Pinpoint the cell where the given text exists, returning its (x, y) midpoint coordinate. 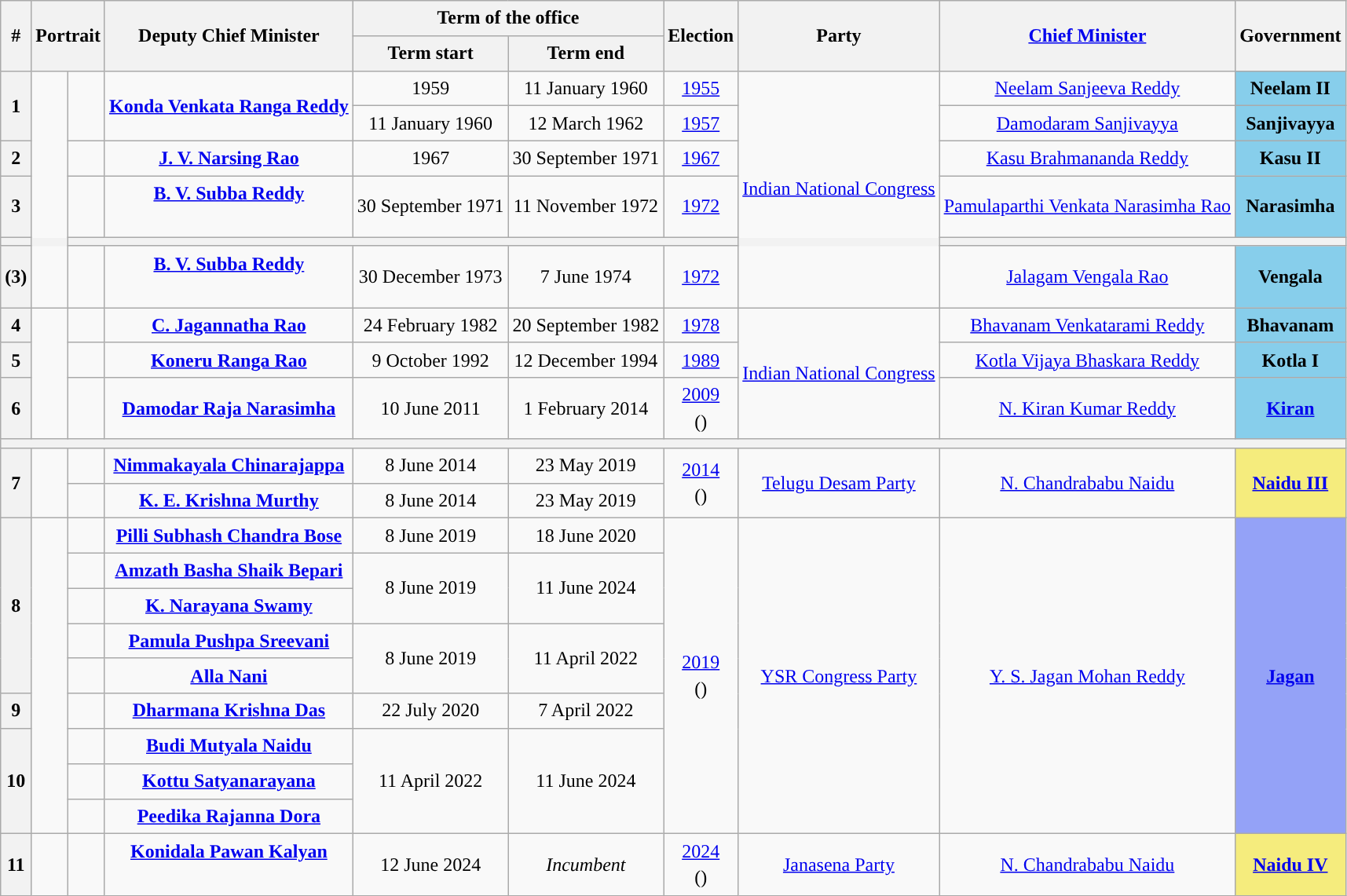
Narasimha (1290, 207)
Bhavanam (1290, 325)
2014() (701, 482)
Naidu IV (1290, 865)
20 September 1982 (586, 325)
7 April 2022 (586, 711)
Neelam II (1290, 88)
Term start (430, 53)
1959 (430, 88)
Kasu II (1290, 159)
# (16, 36)
K. Narayana Swamy (229, 606)
Pamula Pushpa Sreevani (229, 641)
12 June 2024 (430, 865)
11 November 1972 (586, 207)
22 July 2020 (430, 711)
Jalagam Vengala Rao (1087, 276)
9 October 1992 (430, 360)
Nimmakayala Chinarajappa (229, 465)
1 (16, 105)
Deputy Chief Minister (229, 36)
K. E. Krishna Murthy (229, 501)
Kotla I (1290, 360)
Peedika Rajanna Dora (229, 817)
1 February 2014 (586, 408)
Neelam Sanjeeva Reddy (1087, 88)
Janasena Party (839, 865)
12 March 1962 (586, 124)
Konidala Pawan Kalyan (229, 865)
8 (16, 606)
2009() (701, 408)
1957 (701, 124)
1978 (701, 325)
Dharmana Krishna Das (229, 711)
Jagan (1290, 676)
Koneru Ranga Rao (229, 360)
Incumbent (586, 865)
2019() (701, 676)
Term of the office (507, 19)
4 (16, 325)
3 (16, 207)
1955 (701, 88)
Amzath Basha Shaik Bepari (229, 570)
Konda Venkata Ranga Reddy (229, 105)
Term end (586, 53)
Chief Minister (1087, 36)
N. Kiran Kumar Reddy (1087, 408)
Sanjivayya (1290, 124)
Kotla Vijaya Bhaskara Reddy (1087, 360)
24 February 1982 (430, 325)
11 (16, 865)
Budi Mutyala Naidu (229, 746)
Vengala (1290, 276)
Pilli Subhash Chandra Bose (229, 536)
7 (16, 482)
Naidu III (1290, 482)
1989 (701, 360)
10 June 2011 (430, 408)
Kottu Satyanarayana (229, 781)
5 (16, 360)
J. V. Narsing Rao (229, 159)
Portrait (68, 36)
Damodaram Sanjivayya (1087, 124)
Pamulaparthi Venkata Narasimha Rao (1087, 207)
YSR Congress Party (839, 676)
9 (16, 711)
Kasu Brahmananda Reddy (1087, 159)
Government (1290, 36)
2 (16, 159)
Damodar Raja Narasimha (229, 408)
Kiran (1290, 408)
C. Jagannatha Rao (229, 325)
Bhavanam Venkatarami Reddy (1087, 325)
2024() (701, 865)
Election (701, 36)
30 December 1973 (430, 276)
(3) (16, 276)
Telugu Desam Party (839, 482)
Party (839, 36)
18 June 2020 (586, 536)
Y. S. Jagan Mohan Reddy (1087, 676)
10 (16, 781)
Alla Nani (229, 675)
12 December 1994 (586, 360)
6 (16, 408)
7 June 1974 (586, 276)
